Return (x, y) of the center of cell containing provided text 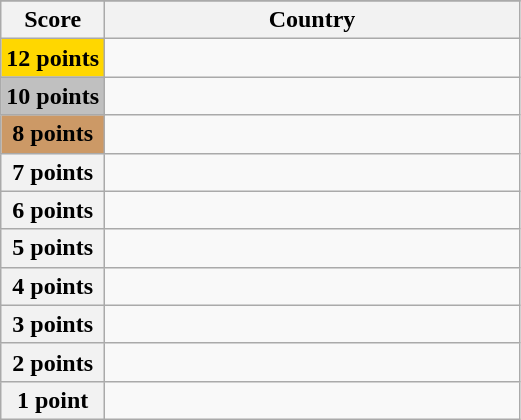
1 point (53, 400)
5 points (53, 248)
6 points (53, 210)
2 points (53, 362)
8 points (53, 134)
7 points (53, 172)
4 points (53, 286)
Country (312, 20)
Score (53, 20)
10 points (53, 96)
12 points (53, 58)
3 points (53, 324)
